Find where the given text appears and provide that cell's center as [X, Y] coordinate. 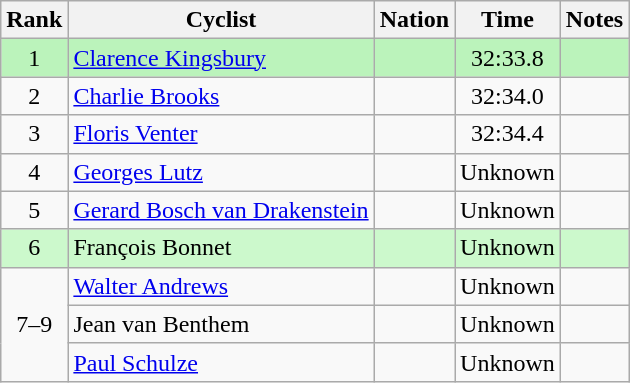
Cyclist [221, 20]
32:33.8 [508, 58]
Notes [594, 20]
François Bonnet [221, 248]
3 [34, 134]
Rank [34, 20]
7–9 [34, 324]
4 [34, 172]
5 [34, 210]
2 [34, 96]
Charlie Brooks [221, 96]
1 [34, 58]
Time [508, 20]
6 [34, 248]
32:34.0 [508, 96]
Gerard Bosch van Drakenstein [221, 210]
Clarence Kingsbury [221, 58]
Jean van Benthem [221, 324]
Paul Schulze [221, 362]
Georges Lutz [221, 172]
Walter Andrews [221, 286]
Floris Venter [221, 134]
Nation [414, 20]
32:34.4 [508, 134]
